Locate the cell with the specified text and output its (x, y) center coordinate. 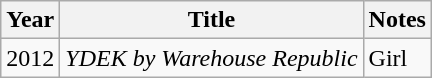
YDEK by Warehouse Republic (212, 58)
Year (30, 20)
Title (212, 20)
2012 (30, 58)
Girl (397, 58)
Notes (397, 20)
